Scan for the cell matching the given text and deliver its [x, y] coordinate at center. 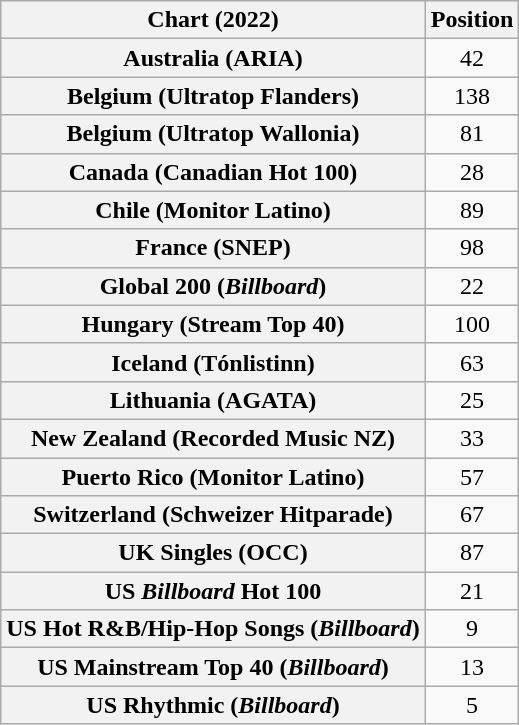
US Rhythmic (Billboard) [213, 705]
9 [472, 629]
US Mainstream Top 40 (Billboard) [213, 667]
28 [472, 172]
13 [472, 667]
25 [472, 400]
Position [472, 20]
Lithuania (AGATA) [213, 400]
Belgium (Ultratop Flanders) [213, 96]
France (SNEP) [213, 248]
Iceland (Tónlistinn) [213, 362]
US Hot R&B/Hip-Hop Songs (Billboard) [213, 629]
63 [472, 362]
21 [472, 591]
Belgium (Ultratop Wallonia) [213, 134]
New Zealand (Recorded Music NZ) [213, 438]
67 [472, 515]
UK Singles (OCC) [213, 553]
100 [472, 324]
87 [472, 553]
22 [472, 286]
Canada (Canadian Hot 100) [213, 172]
33 [472, 438]
Chart (2022) [213, 20]
42 [472, 58]
Switzerland (Schweizer Hitparade) [213, 515]
81 [472, 134]
98 [472, 248]
Australia (ARIA) [213, 58]
Global 200 (Billboard) [213, 286]
Chile (Monitor Latino) [213, 210]
Hungary (Stream Top 40) [213, 324]
57 [472, 477]
US Billboard Hot 100 [213, 591]
138 [472, 96]
89 [472, 210]
Puerto Rico (Monitor Latino) [213, 477]
5 [472, 705]
